Search for the cell housing the specified text and yield its (X, Y) center coordinate. 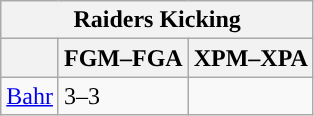
Raiders Kicking (158, 20)
3–3 (123, 96)
XPM–XPA (250, 58)
Bahr (30, 96)
FGM–FGA (123, 58)
